Return [x, y] of the center of cell containing provided text 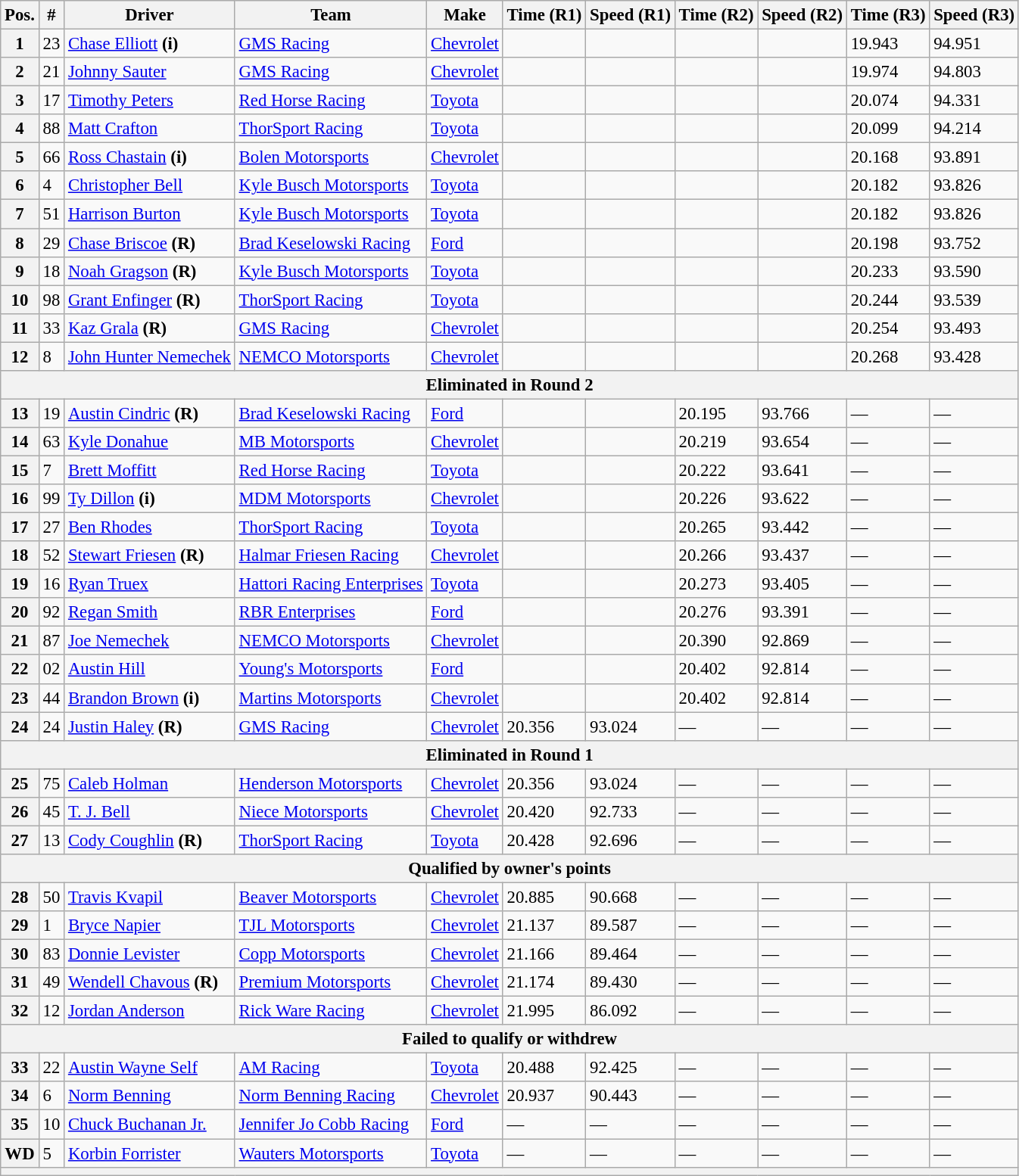
WD [20, 1153]
Chase Briscoe (R) [150, 243]
Niece Motorsports [331, 812]
89.464 [631, 954]
92.425 [631, 1068]
34 [20, 1097]
Austin Cindric (R) [150, 413]
50 [51, 897]
Ty Dillon (i) [150, 499]
14 [20, 442]
3 [20, 101]
TJL Motorsports [331, 926]
93.766 [802, 413]
20.099 [888, 129]
Grant Enfinger (R) [150, 300]
66 [51, 157]
94.803 [974, 72]
93.405 [802, 584]
99 [51, 499]
21.137 [544, 926]
Copp Motorsports [331, 954]
02 [51, 670]
92.733 [631, 812]
Eliminated in Round 1 [510, 754]
20.390 [716, 641]
93.493 [974, 328]
Regan Smith [150, 612]
93.891 [974, 157]
20.074 [888, 101]
Kyle Donahue [150, 442]
35 [20, 1125]
89.587 [631, 926]
20.244 [888, 300]
20 [20, 612]
30 [20, 954]
Beaver Motorsports [331, 897]
Brandon Brown (i) [150, 698]
20.276 [716, 612]
21.995 [544, 1011]
Speed (R1) [631, 15]
Chase Elliott (i) [150, 44]
Jordan Anderson [150, 1011]
Make [465, 15]
26 [20, 812]
20.268 [888, 356]
44 [51, 698]
20.168 [888, 157]
93.428 [974, 356]
Young's Motorsports [331, 670]
20.226 [716, 499]
Qualified by owner's points [510, 869]
9 [20, 271]
93.437 [802, 555]
Time (R1) [544, 15]
20.198 [888, 243]
AM Racing [331, 1068]
Halmar Friesen Racing [331, 555]
Travis Kvapil [150, 897]
94.214 [974, 129]
Brett Moffitt [150, 470]
93.590 [974, 271]
Premium Motorsports [331, 982]
Joe Nemechek [150, 641]
20.254 [888, 328]
Harrison Burton [150, 214]
75 [51, 783]
Christopher Bell [150, 185]
63 [51, 442]
Wendell Chavous (R) [150, 982]
20.266 [716, 555]
93.539 [974, 300]
20.885 [544, 897]
Time (R3) [888, 15]
Speed (R2) [802, 15]
MB Motorsports [331, 442]
93.752 [974, 243]
88 [51, 129]
93.622 [802, 499]
Austin Wayne Self [150, 1068]
Team [331, 15]
11 [20, 328]
20.233 [888, 271]
Cody Coughlin (R) [150, 840]
Matt Crafton [150, 129]
Stewart Friesen (R) [150, 555]
Bryce Napier [150, 926]
93.654 [802, 442]
25 [20, 783]
92 [51, 612]
21.174 [544, 982]
83 [51, 954]
20.273 [716, 584]
93.442 [802, 527]
93.391 [802, 612]
T. J. Bell [150, 812]
Bolen Motorsports [331, 157]
20.937 [544, 1097]
Rick Ware Racing [331, 1011]
20.420 [544, 812]
Korbin Forrister [150, 1153]
Noah Gragson (R) [150, 271]
Driver [150, 15]
93.641 [802, 470]
Norm Benning Racing [331, 1097]
Henderson Motorsports [331, 783]
28 [20, 897]
# [51, 15]
98 [51, 300]
John Hunter Nemechek [150, 356]
Johnny Sauter [150, 72]
92.869 [802, 641]
Time (R2) [716, 15]
Norm Benning [150, 1097]
Justin Haley (R) [150, 726]
Ryan Truex [150, 584]
Jennifer Jo Cobb Racing [331, 1125]
49 [51, 982]
Failed to qualify or withdrew [510, 1039]
Donnie Levister [150, 954]
Martins Motorsports [331, 698]
86.092 [631, 1011]
45 [51, 812]
Speed (R3) [974, 15]
RBR Enterprises [331, 612]
20.219 [716, 442]
Timothy Peters [150, 101]
20.428 [544, 840]
20.265 [716, 527]
Hattori Racing Enterprises [331, 584]
Kaz Grala (R) [150, 328]
Ben Rhodes [150, 527]
15 [20, 470]
92.696 [631, 840]
87 [51, 641]
Pos. [20, 15]
89.430 [631, 982]
MDM Motorsports [331, 499]
94.331 [974, 101]
Eliminated in Round 2 [510, 385]
Caleb Holman [150, 783]
19.974 [888, 72]
21.166 [544, 954]
32 [20, 1011]
31 [20, 982]
20.195 [716, 413]
52 [51, 555]
2 [20, 72]
Ross Chastain (i) [150, 157]
Wauters Motorsports [331, 1153]
20.222 [716, 470]
20.488 [544, 1068]
90.443 [631, 1097]
19.943 [888, 44]
Austin Hill [150, 670]
94.951 [974, 44]
51 [51, 214]
Chuck Buchanan Jr. [150, 1125]
90.668 [631, 897]
